Pinpoint the cell where the given text exists, returning its (X, Y) midpoint coordinate. 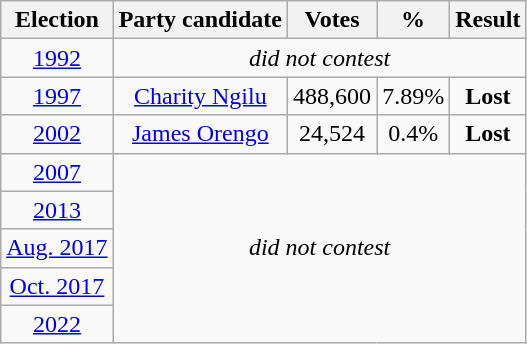
% (414, 20)
Aug. 2017 (57, 248)
James Orengo (200, 134)
1992 (57, 58)
2007 (57, 172)
7.89% (414, 96)
Party candidate (200, 20)
2022 (57, 324)
2013 (57, 210)
Votes (332, 20)
488,600 (332, 96)
Election (57, 20)
Oct. 2017 (57, 286)
2002 (57, 134)
1997 (57, 96)
24,524 (332, 134)
Result (488, 20)
0.4% (414, 134)
Charity Ngilu (200, 96)
